Capture the cell that displays the provided text and extract its [X, Y] central coordinate. 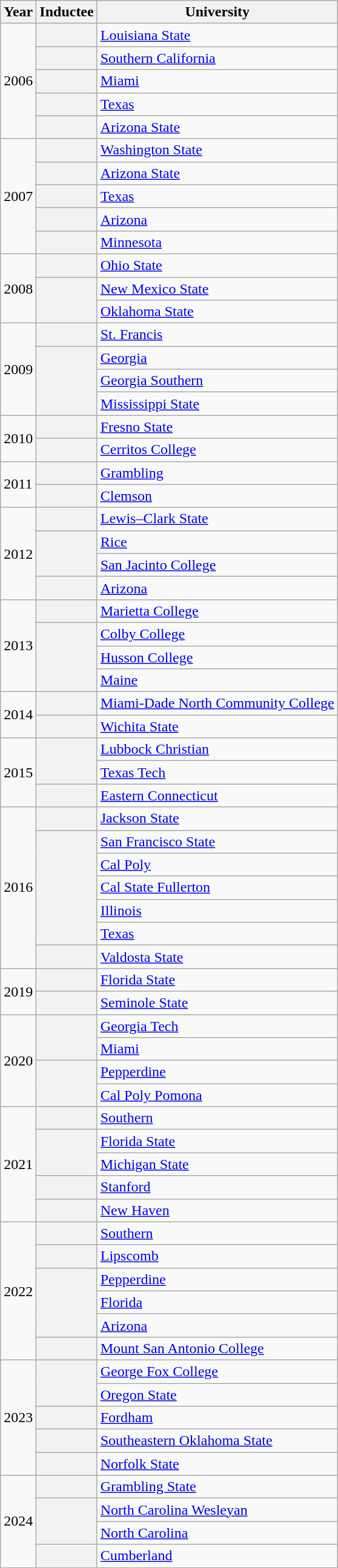
Cal State Fullerton [217, 888]
Lipscomb [217, 1256]
Husson College [217, 657]
Norfolk State [217, 1464]
Mississippi State [217, 404]
Lewis–Clark State [217, 519]
Georgia [217, 358]
Southern California [217, 58]
Georgia Southern [217, 381]
George Fox College [217, 1371]
Minnesota [217, 242]
Louisiana State [217, 35]
2024 [18, 1521]
New Haven [217, 1210]
North Carolina Wesleyan [217, 1510]
2016 [18, 888]
North Carolina [217, 1533]
2006 [18, 81]
Grambling State [217, 1487]
2021 [18, 1164]
Rice [217, 542]
2012 [18, 553]
St. Francis [217, 335]
Grambling [217, 473]
Inductee [67, 12]
2010 [18, 438]
Maine [217, 680]
2011 [18, 484]
San Francisco State [217, 842]
Southeastern Oklahoma State [217, 1441]
Eastern Connecticut [217, 796]
Marietta College [217, 611]
Fresno State [217, 427]
University [217, 12]
Michigan State [217, 1164]
Mount San Antonio College [217, 1348]
Clemson [217, 496]
2020 [18, 1061]
Oklahoma State [217, 312]
San Jacinto College [217, 565]
Florida [217, 1302]
Cerritos College [217, 450]
Cal Poly [217, 865]
2007 [18, 196]
Illinois [217, 911]
Valdosta State [217, 957]
Stanford [217, 1187]
Colby College [217, 634]
Jackson State [217, 819]
2013 [18, 645]
Seminole State [217, 1003]
2022 [18, 1291]
Oregon State [217, 1394]
Ohio State [217, 265]
Washington State [217, 150]
New Mexico State [217, 289]
Georgia Tech [217, 1026]
Cumberland [217, 1556]
Wichita State [217, 726]
2019 [18, 991]
Year [18, 12]
Texas Tech [217, 772]
2009 [18, 369]
Fordham [217, 1418]
Cal Poly Pomona [217, 1095]
Lubbock Christian [217, 749]
2015 [18, 772]
2008 [18, 288]
2023 [18, 1417]
2014 [18, 715]
Miami-Dade North Community College [217, 703]
